Find where the given text appears and provide that cell's center as (X, Y) coordinate. 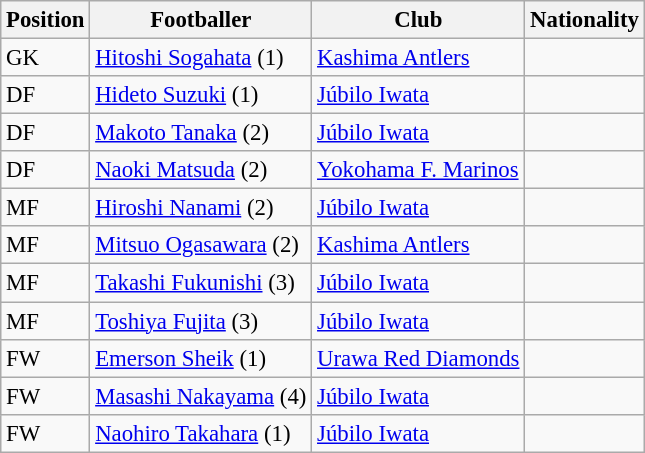
Footballer (201, 20)
Emerson Sheik (1) (201, 358)
Toshiya Fujita (3) (201, 321)
Position (46, 20)
Makoto Tanaka (2) (201, 133)
Urawa Red Diamonds (418, 358)
Yokohama F. Marinos (418, 170)
Hideto Suzuki (1) (201, 95)
Nationality (584, 20)
Naohiro Takahara (1) (201, 433)
Mitsuo Ogasawara (2) (201, 245)
Hiroshi Nanami (2) (201, 208)
Hitoshi Sogahata (1) (201, 58)
Club (418, 20)
Naoki Matsuda (2) (201, 170)
Takashi Fukunishi (3) (201, 283)
Masashi Nakayama (4) (201, 396)
GK (46, 58)
